Return [X, Y] of the center of cell containing provided text 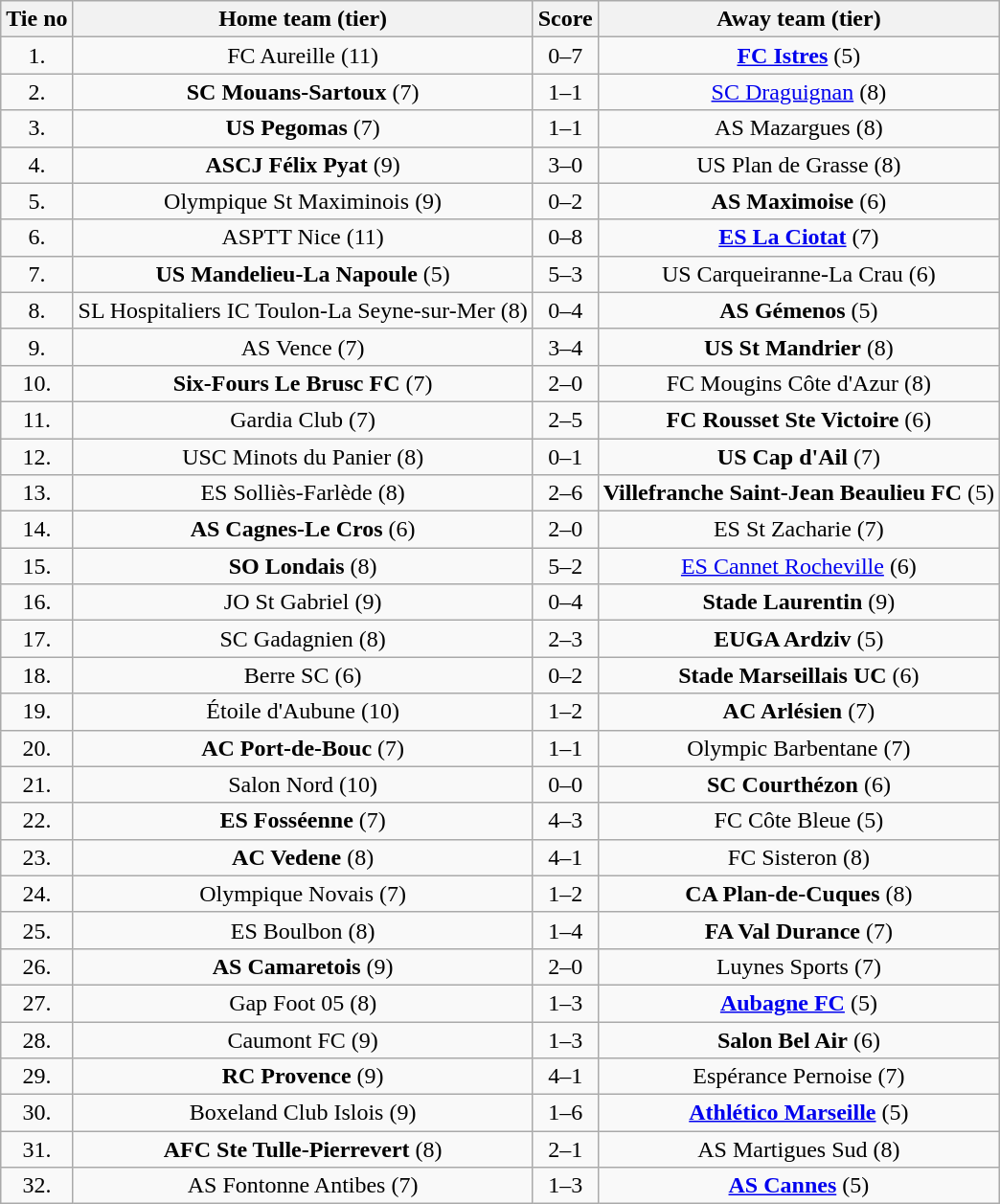
JO St Gabriel (9) [303, 602]
EUGA Ardziv (5) [799, 639]
2–5 [565, 420]
32. [36, 1186]
US Cap d'Ail (7) [799, 457]
AS Gémenos (5) [799, 310]
13. [36, 493]
Olympique St Maximinois (9) [303, 201]
5–2 [565, 566]
Étoile d'Aubune (10) [303, 712]
17. [36, 639]
US St Mandrier (8) [799, 347]
AS Cannes (5) [799, 1186]
9. [36, 347]
SO Londais (8) [303, 566]
US Mandelieu-La Napoule (5) [303, 274]
26. [36, 966]
Stade Laurentin (9) [799, 602]
ES La Ciotat (7) [799, 238]
3–0 [565, 165]
ASPTT Nice (11) [303, 238]
SC Courthézon (6) [799, 784]
15. [36, 566]
ES Boulbon (8) [303, 930]
4–3 [565, 821]
6. [36, 238]
Aubagne FC (5) [799, 1003]
FC Rousset Ste Victoire (6) [799, 420]
Salon Nord (10) [303, 784]
21. [36, 784]
0–7 [565, 56]
US Carqueiranne-La Crau (6) [799, 274]
24. [36, 894]
0–1 [565, 457]
12. [36, 457]
ES Fosséenne (7) [303, 821]
25. [36, 930]
SC Draguignan (8) [799, 92]
2. [36, 92]
ASCJ Félix Pyat (9) [303, 165]
AS Martigues Sud (8) [799, 1149]
Caumont FC (9) [303, 1039]
Athlético Marseille (5) [799, 1113]
AS Fontonne Antibes (7) [303, 1186]
FC Sisteron (8) [799, 857]
AC Vedene (8) [303, 857]
14. [36, 530]
1. [36, 56]
10. [36, 383]
ES St Zacharie (7) [799, 530]
Berre SC (6) [303, 675]
RC Provence (9) [303, 1077]
1–4 [565, 930]
16. [36, 602]
AS Mazargues (8) [799, 128]
Olympic Barbentane (7) [799, 748]
AC Arlésien (7) [799, 712]
AS Maximoise (6) [799, 201]
Gap Foot 05 (8) [303, 1003]
18. [36, 675]
30. [36, 1113]
FC Aureille (11) [303, 56]
0–8 [565, 238]
7. [36, 274]
Six-Fours Le Brusc FC (7) [303, 383]
FC Istres (5) [799, 56]
31. [36, 1149]
1–6 [565, 1113]
5–3 [565, 274]
US Pegomas (7) [303, 128]
Luynes Sports (7) [799, 966]
Villefranche Saint-Jean Beaulieu FC (5) [799, 493]
FC Mougins Côte d'Azur (8) [799, 383]
8. [36, 310]
SC Gadagnien (8) [303, 639]
Salon Bel Air (6) [799, 1039]
28. [36, 1039]
Tie no [36, 19]
2–6 [565, 493]
23. [36, 857]
0–0 [565, 784]
20. [36, 748]
2–3 [565, 639]
FC Côte Bleue (5) [799, 821]
SL Hospitaliers IC Toulon-La Seyne-sur-Mer (8) [303, 310]
CA Plan-de-Cuques (8) [799, 894]
AS Camaretois (9) [303, 966]
USC Minots du Panier (8) [303, 457]
Home team (tier) [303, 19]
29. [36, 1077]
11. [36, 420]
Away team (tier) [799, 19]
Gardia Club (7) [303, 420]
FA Val Durance (7) [799, 930]
27. [36, 1003]
5. [36, 201]
ES Cannet Rocheville (6) [799, 566]
US Plan de Grasse (8) [799, 165]
ES Solliès-Farlède (8) [303, 493]
Score [565, 19]
AC Port-de-Bouc (7) [303, 748]
3. [36, 128]
Stade Marseillais UC (6) [799, 675]
AS Cagnes-Le Cros (6) [303, 530]
SC Mouans-Sartoux (7) [303, 92]
19. [36, 712]
3–4 [565, 347]
Olympique Novais (7) [303, 894]
AS Vence (7) [303, 347]
22. [36, 821]
Espérance Pernoise (7) [799, 1077]
4. [36, 165]
Boxeland Club Islois (9) [303, 1113]
AFC Ste Tulle-Pierrevert (8) [303, 1149]
2–1 [565, 1149]
